From the cell containing the given text, extract its center point as (x, y) coordinate. 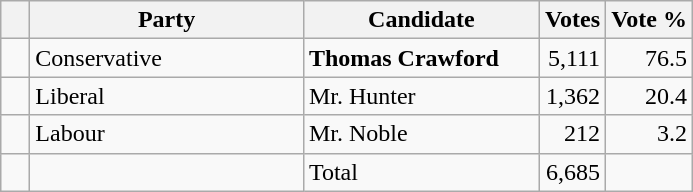
Vote % (650, 20)
Mr. Hunter (421, 96)
Candidate (421, 20)
Liberal (167, 96)
3.2 (650, 134)
5,111 (572, 58)
Party (167, 20)
Conservative (167, 58)
Labour (167, 134)
1,362 (572, 96)
Thomas Crawford (421, 58)
Votes (572, 20)
212 (572, 134)
20.4 (650, 96)
76.5 (650, 58)
6,685 (572, 172)
Mr. Noble (421, 134)
Total (421, 172)
